For the text-containing cell, return its midpoint in (x, y) coordinate format. 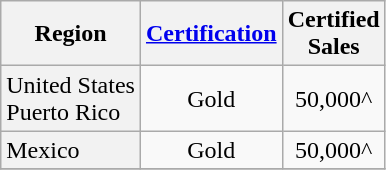
Region (71, 34)
Mexico (71, 150)
CertifiedSales (334, 34)
Certification (211, 34)
United StatesPuerto Rico (71, 98)
